Capture the cell that displays the provided text and extract its (x, y) central coordinate. 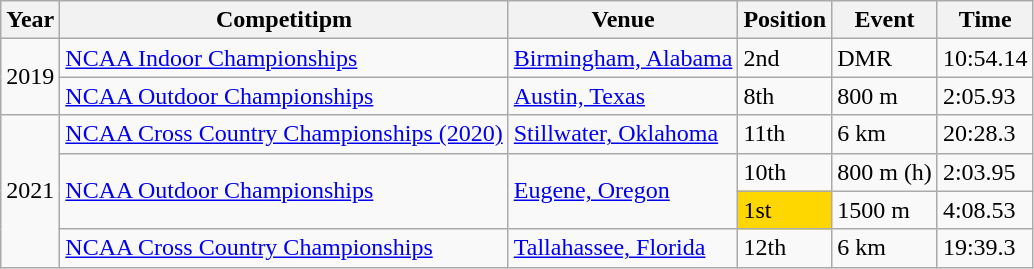
800 m (885, 96)
2:05.93 (985, 96)
10th (785, 172)
2nd (785, 58)
Position (785, 20)
Competitipm (284, 20)
12th (785, 248)
Year (30, 20)
NCAA Cross Country Championships (2020) (284, 134)
Eugene, Oregon (623, 191)
1500 m (885, 210)
Time (985, 20)
Venue (623, 20)
NCAA Cross Country Championships (284, 248)
Event (885, 20)
2:03.95 (985, 172)
2021 (30, 191)
11th (785, 134)
Tallahassee, Florida (623, 248)
4:08.53 (985, 210)
8th (785, 96)
DMR (885, 58)
Austin, Texas (623, 96)
2019 (30, 77)
20:28.3 (985, 134)
1st (785, 210)
10:54.14 (985, 58)
19:39.3 (985, 248)
800 m (h) (885, 172)
Birmingham, Alabama (623, 58)
Stillwater, Oklahoma (623, 134)
NCAA Indoor Championships (284, 58)
